Provide the (x, y) coordinate of the cell's center where the given text is located.  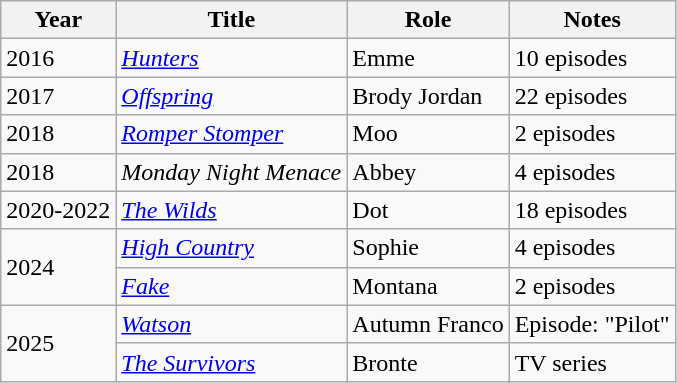
2024 (58, 267)
Brody Jordan (428, 96)
Year (58, 20)
18 episodes (592, 210)
The Wilds (232, 210)
Watson (232, 324)
Role (428, 20)
Offspring (232, 96)
Episode: "Pilot" (592, 324)
Abbey (428, 172)
2025 (58, 343)
Romper Stomper (232, 134)
Bronte (428, 362)
Fake (232, 286)
Title (232, 20)
Monday Night Menace (232, 172)
2020-2022 (58, 210)
Dot (428, 210)
Montana (428, 286)
2017 (58, 96)
10 episodes (592, 58)
The Survivors (232, 362)
Sophie (428, 248)
Emme (428, 58)
Hunters (232, 58)
TV series (592, 362)
22 episodes (592, 96)
2016 (58, 58)
Autumn Franco (428, 324)
Notes (592, 20)
High Country (232, 248)
Moo (428, 134)
